Return the (x, y) coordinate for the center point of the cell that contains the specified text.  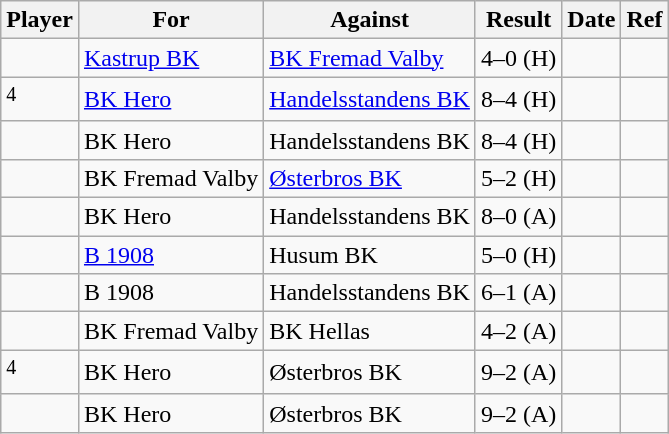
Result (518, 20)
Husum BK (370, 255)
4–2 (A) (518, 331)
For (170, 20)
Kastrup BK (170, 58)
Date (592, 20)
Ref (644, 20)
5–2 (H) (518, 178)
8–0 (A) (518, 217)
Against (370, 20)
Player (40, 20)
4–0 (H) (518, 58)
BK Hellas (370, 331)
6–1 (A) (518, 293)
5–0 (H) (518, 255)
